Find where the given text appears and provide that cell's center as (X, Y) coordinate. 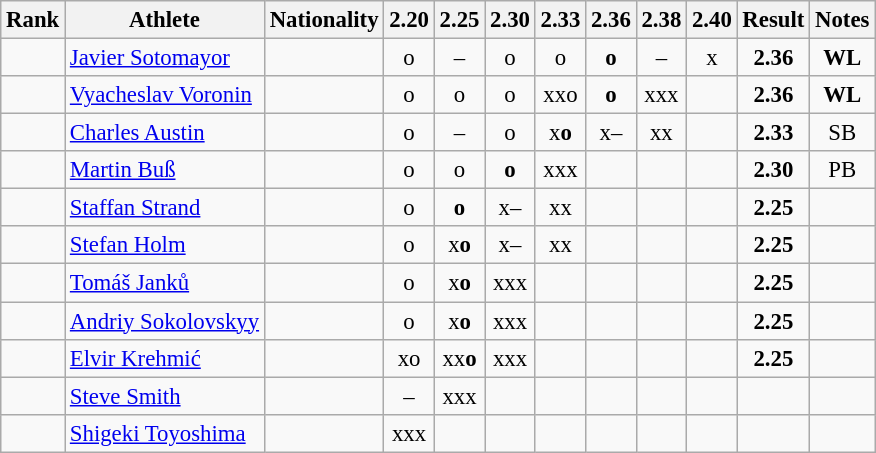
x (712, 58)
Tomáš Janků (165, 283)
Steve Smith (165, 396)
Javier Sotomayor (165, 58)
2.40 (712, 20)
Athlete (165, 20)
SB (842, 133)
Martin Buß (165, 170)
Vyacheslav Voronin (165, 95)
Rank (33, 20)
Elvir Krehmić (165, 358)
Charles Austin (165, 133)
Result (774, 20)
Shigeki Toyoshima (165, 433)
2.38 (661, 20)
Staffan Strand (165, 208)
Andriy Sokolovskyy (165, 321)
PB (842, 170)
Stefan Holm (165, 245)
Nationality (324, 20)
Notes (842, 20)
2.20 (409, 20)
